Detect which cell encompasses the target text, then output its [X, Y] center coordinate. 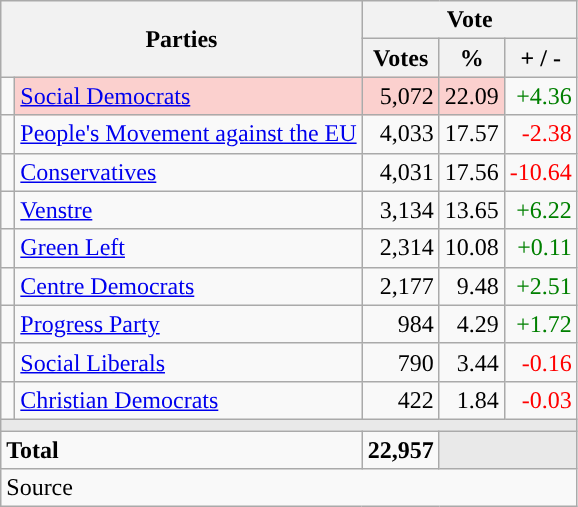
% [472, 58]
Vote [470, 20]
790 [400, 362]
-10.64 [540, 172]
2,177 [400, 286]
Green Left [188, 248]
Conservatives [188, 172]
-0.16 [540, 362]
Centre Democrats [188, 286]
9.48 [472, 286]
22,957 [400, 449]
Social Liberals [188, 362]
422 [400, 400]
2,314 [400, 248]
1.84 [472, 400]
+2.51 [540, 286]
+4.36 [540, 96]
5,072 [400, 96]
People's Movement against the EU [188, 134]
10.08 [472, 248]
Votes [400, 58]
Source [290, 488]
4.29 [472, 324]
Social Democrats [188, 96]
-2.38 [540, 134]
Christian Democrats [188, 400]
3,134 [400, 210]
Progress Party [188, 324]
Total [182, 449]
984 [400, 324]
17.57 [472, 134]
+1.72 [540, 324]
3.44 [472, 362]
22.09 [472, 96]
4,031 [400, 172]
13.65 [472, 210]
+0.11 [540, 248]
+ / - [540, 58]
17.56 [472, 172]
+6.22 [540, 210]
Parties [182, 39]
Venstre [188, 210]
4,033 [400, 134]
-0.03 [540, 400]
